Pinpoint the cell where the given text exists, returning its [x, y] midpoint coordinate. 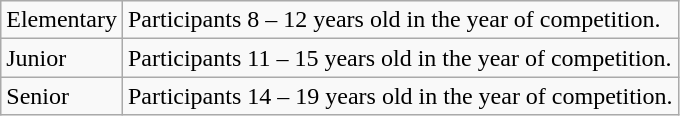
Participants 11 – 15 years old in the year of competition. [400, 58]
Senior [62, 96]
Participants 8 – 12 years old in the year of competition. [400, 20]
Elementary [62, 20]
Participants 14 – 19 years old in the year of competition. [400, 96]
Junior [62, 58]
